From the cell containing the given text, extract its center point as (x, y) coordinate. 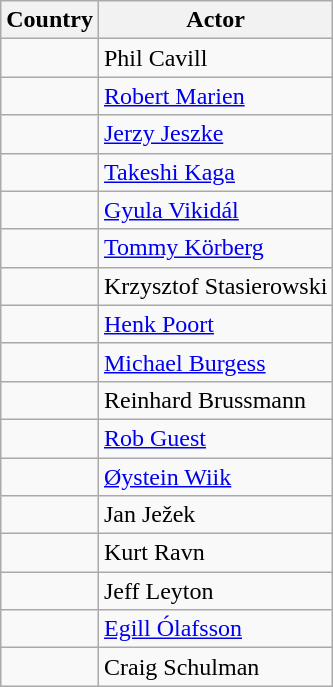
Actor (215, 20)
Gyula Vikidál (215, 210)
Robert Marien (215, 96)
Reinhard Brussmann (215, 400)
Tommy Körberg (215, 248)
Kurt Ravn (215, 553)
Jerzy Jeszke (215, 134)
Øystein Wiik (215, 477)
Takeshi Kaga (215, 172)
Craig Schulman (215, 667)
Henk Poort (215, 324)
Jeff Leyton (215, 591)
Country (50, 20)
Phil Cavill (215, 58)
Rob Guest (215, 438)
Egill Ólafsson (215, 629)
Jan Ježek (215, 515)
Krzysztof Stasierowski (215, 286)
Michael Burgess (215, 362)
